Provide the (x, y) coordinate of the cell's center where the given text is located.  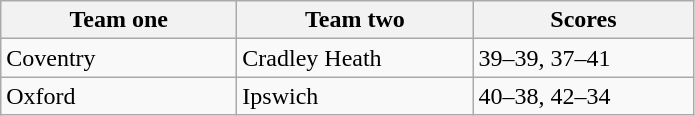
39–39, 37–41 (584, 58)
40–38, 42–34 (584, 96)
Coventry (119, 58)
Cradley Heath (355, 58)
Team two (355, 20)
Oxford (119, 96)
Team one (119, 20)
Ipswich (355, 96)
Scores (584, 20)
